From the cell containing the given text, extract its center point as [x, y] coordinate. 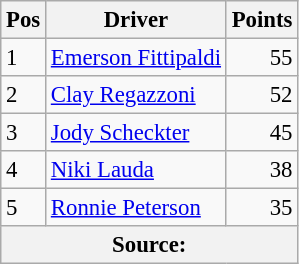
Driver [136, 20]
4 [24, 170]
1 [24, 58]
38 [262, 170]
Clay Regazzoni [136, 95]
55 [262, 58]
5 [24, 208]
3 [24, 133]
Jody Scheckter [136, 133]
Emerson Fittipaldi [136, 58]
52 [262, 95]
Pos [24, 20]
45 [262, 133]
Niki Lauda [136, 170]
35 [262, 208]
Source: [150, 245]
Points [262, 20]
2 [24, 95]
Ronnie Peterson [136, 208]
